Identify which cell holds the provided text, then report its (X, Y) central coordinate. 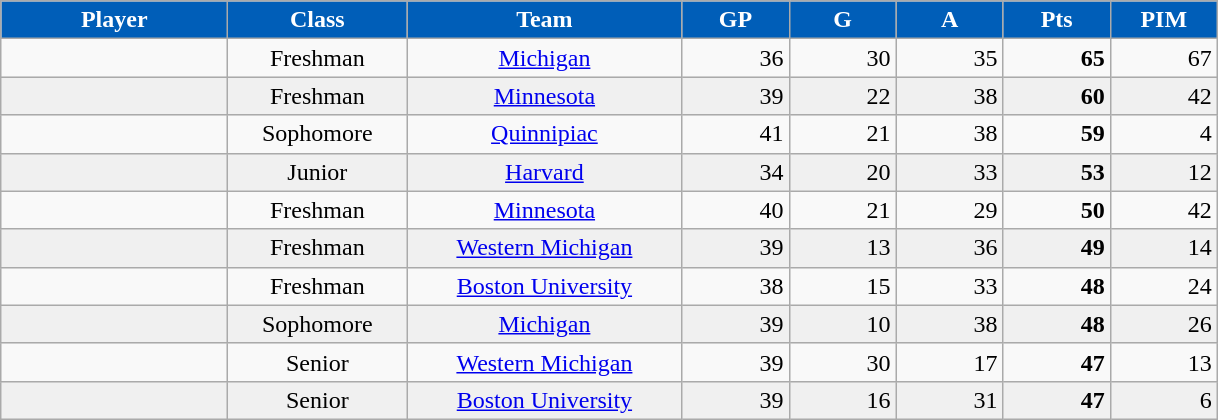
15 (842, 286)
PIM (1164, 20)
65 (1056, 58)
24 (1164, 286)
G (842, 20)
53 (1056, 172)
Harvard (544, 172)
Pts (1056, 20)
Team (544, 20)
22 (842, 96)
67 (1164, 58)
Player (114, 20)
16 (842, 400)
12 (1164, 172)
4 (1164, 134)
Junior (318, 172)
49 (1056, 248)
20 (842, 172)
60 (1056, 96)
35 (950, 58)
17 (950, 362)
14 (1164, 248)
Class (318, 20)
A (950, 20)
GP (736, 20)
34 (736, 172)
10 (842, 324)
Quinnipiac (544, 134)
26 (1164, 324)
29 (950, 210)
41 (736, 134)
40 (736, 210)
31 (950, 400)
59 (1056, 134)
6 (1164, 400)
50 (1056, 210)
